Provide the (x, y) coordinate of the cell's center where the given text is located.  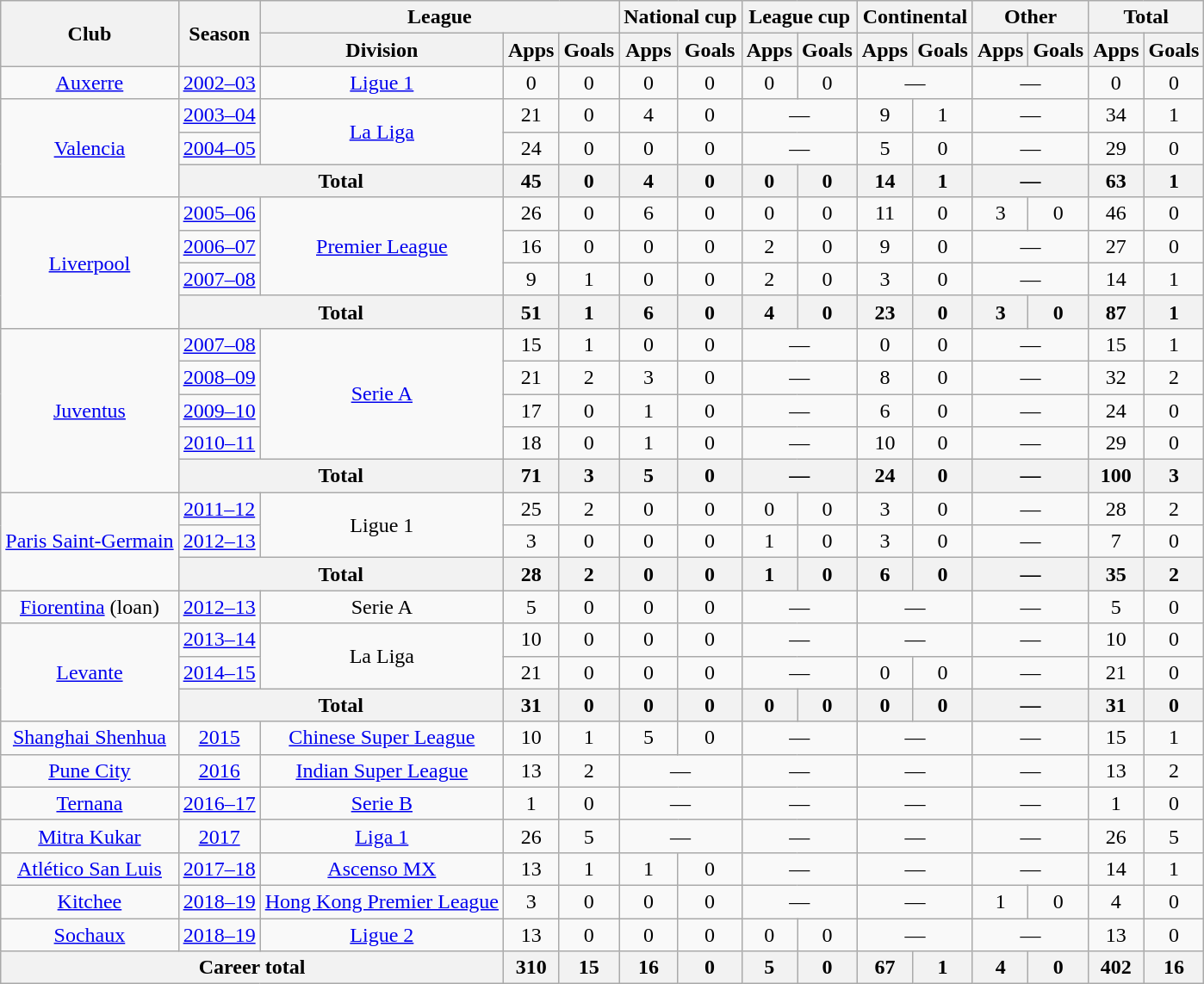
100 (1116, 476)
Paris Saint-Germain (90, 542)
2002–03 (219, 83)
Fiorentina (loan) (90, 607)
Valencia (90, 148)
Club (90, 34)
Hong Kong Premier League (382, 901)
27 (1116, 246)
League cup (799, 17)
Pune City (90, 770)
35 (1116, 574)
Atlético San Luis (90, 869)
8 (884, 377)
Ascenso MX (382, 869)
2016 (219, 770)
Division (382, 50)
Mitra Kukar (90, 836)
Indian Super League (382, 770)
11 (884, 214)
Ternana (90, 803)
2017 (219, 836)
2003–04 (219, 115)
2004–05 (219, 148)
2005–06 (219, 214)
Sochaux (90, 934)
2009–10 (219, 411)
Auxerre (90, 83)
2015 (219, 738)
Continental (915, 17)
310 (531, 968)
Liverpool (90, 263)
Season (219, 34)
18 (531, 443)
Shanghai Shenhua (90, 738)
2016–17 (219, 803)
Liga 1 (382, 836)
Ligue 2 (382, 934)
34 (1116, 115)
Juventus (90, 410)
87 (1116, 312)
Premier League (382, 246)
71 (531, 476)
2008–09 (219, 377)
League (439, 17)
Chinese Super League (382, 738)
2010–11 (219, 443)
Career total (252, 968)
23 (884, 312)
2013–14 (219, 640)
32 (1116, 377)
45 (531, 181)
2006–07 (219, 246)
Other (1030, 17)
25 (531, 509)
46 (1116, 214)
2014–15 (219, 672)
National cup (680, 17)
63 (1116, 181)
Kitchee (90, 901)
51 (531, 312)
17 (531, 411)
7 (1116, 542)
2011–12 (219, 509)
402 (1116, 968)
67 (884, 968)
Serie B (382, 803)
2017–18 (219, 869)
Levante (90, 672)
